From the cell containing the given text, extract its center point as [X, Y] coordinate. 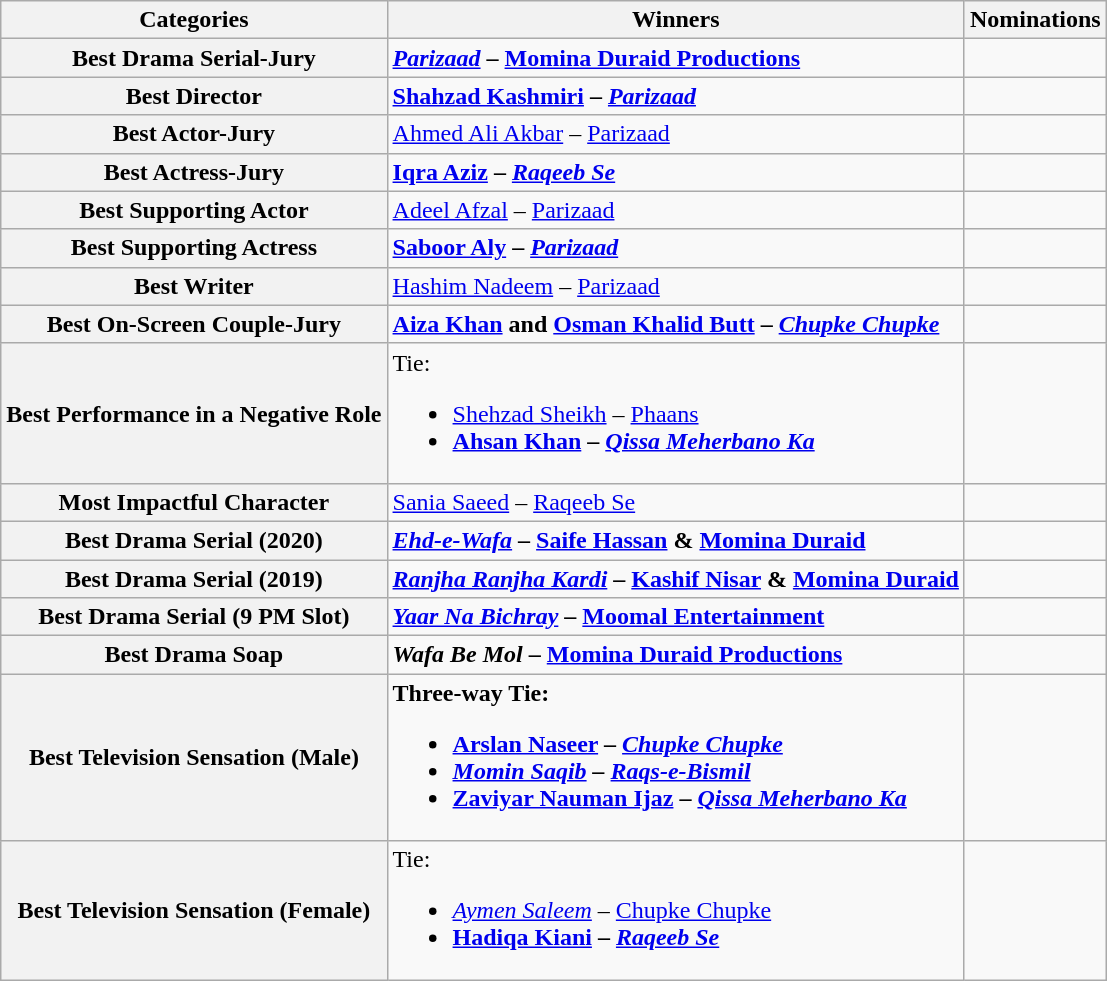
Ranjha Ranjha Kardi – Kashif Nisar & Momina Duraid [676, 579]
Winners [676, 20]
Nominations [1035, 20]
Hashim Nadeem – Parizaad [676, 286]
Adeel Afzal – Parizaad [676, 210]
Best Drama Serial (2020) [194, 540]
Best Drama Serial (9 PM Slot) [194, 617]
Best Supporting Actor [194, 210]
Best Actor-Jury [194, 134]
Shahzad Kashmiri – Parizaad [676, 96]
Best Drama Soap [194, 655]
Ahmed Ali Akbar – Parizaad [676, 134]
Parizaad – Momina Duraid Productions [676, 58]
Best Actress-Jury [194, 172]
Best Supporting Actress [194, 248]
Three-way Tie:Arslan Naseer – Chupke ChupkeMomin Saqib – Raqs-e-BismilZaviyar Nauman Ijaz – Qissa Meherbano Ka [676, 758]
Best Drama Serial (2019) [194, 579]
Tie:Aymen Saleem – Chupke ChupkeHadiqa Kiani – Raqeeb Se [676, 911]
Ehd-e-Wafa – Saife Hassan & Momina Duraid [676, 540]
Iqra Aziz – Raqeeb Se [676, 172]
Wafa Be Mol – Momina Duraid Productions [676, 655]
Best On-Screen Couple-Jury [194, 324]
Sania Saeed – Raqeeb Se [676, 502]
Best Television Sensation (Male) [194, 758]
Categories [194, 20]
Saboor Aly – Parizaad [676, 248]
Best Drama Serial-Jury [194, 58]
Best Writer [194, 286]
Aiza Khan and Osman Khalid Butt – Chupke Chupke [676, 324]
Best Television Sensation (Female) [194, 911]
Tie:Shehzad Sheikh – PhaansAhsan Khan – Qissa Meherbano Ka [676, 413]
Yaar Na Bichray – Moomal Entertainment [676, 617]
Best Director [194, 96]
Best Performance in a Negative Role [194, 413]
Most Impactful Character [194, 502]
